Locate the cell with the specified text and output its [x, y] center coordinate. 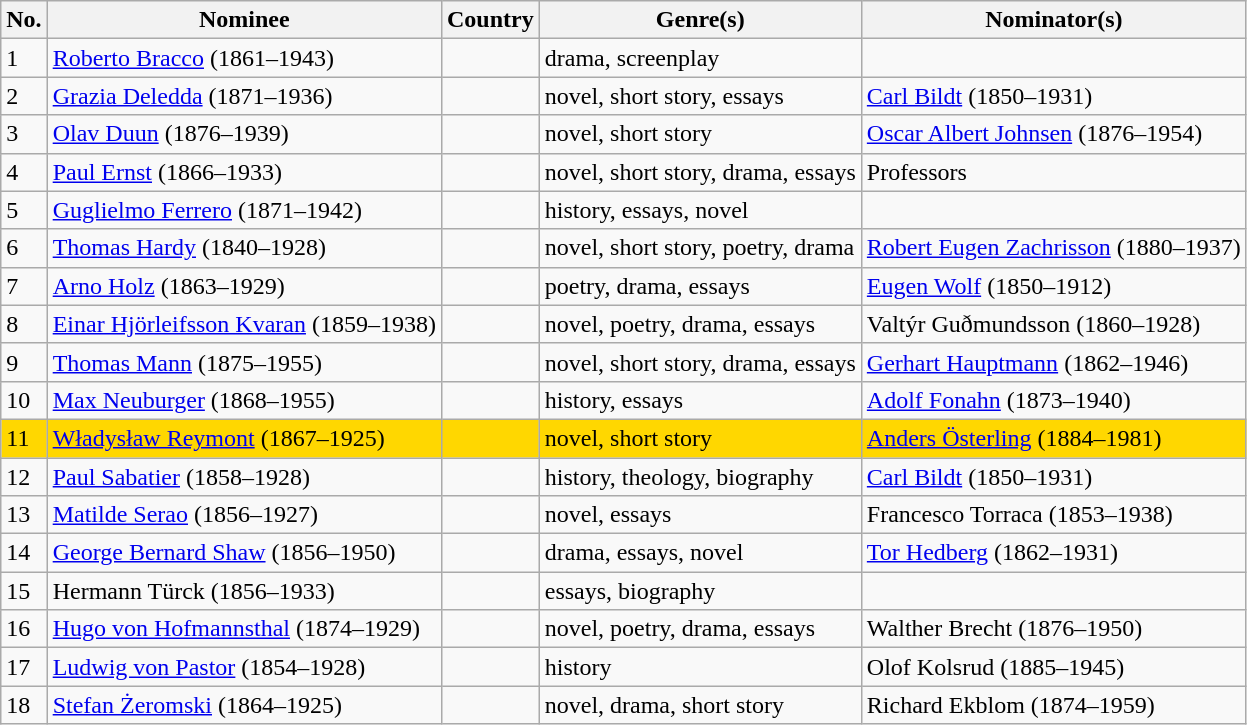
Arno Holz (1863–1929) [244, 286]
Francesco Torraca (1853–1938) [1054, 515]
Robert Eugen Zachrisson (1880–1937) [1054, 248]
novel, essays [700, 515]
novel, drama, short story [700, 705]
7 [24, 286]
history, essays [700, 400]
Stefan Żeromski (1864–1925) [244, 705]
Thomas Mann (1875–1955) [244, 362]
18 [24, 705]
Max Neuburger (1868–1955) [244, 400]
Hermann Türck (1856–1933) [244, 591]
Paul Ernst (1866–1933) [244, 172]
11 [24, 438]
Roberto Bracco (1861–1943) [244, 58]
Grazia Deledda (1871–1936) [244, 96]
16 [24, 629]
history, essays, novel [700, 210]
Władysław Reymont (1867–1925) [244, 438]
Genre(s) [700, 20]
13 [24, 515]
Country [490, 20]
Hugo von Hofmannsthal (1874–1929) [244, 629]
No. [24, 20]
Nominator(s) [1054, 20]
12 [24, 477]
novel, short story, poetry, drama [700, 248]
Matilde Serao (1856–1927) [244, 515]
1 [24, 58]
George Bernard Shaw (1856–1950) [244, 553]
Einar Hjörleifsson Kvaran (1859–1938) [244, 324]
6 [24, 248]
drama, screenplay [700, 58]
Eugen Wolf (1850–1912) [1054, 286]
Oscar Albert Johnsen (1876–1954) [1054, 134]
Adolf Fonahn (1873–1940) [1054, 400]
Olof Kolsrud (1885–1945) [1054, 667]
15 [24, 591]
Gerhart Hauptmann (1862–1946) [1054, 362]
Anders Österling (1884–1981) [1054, 438]
Nominee [244, 20]
8 [24, 324]
Guglielmo Ferrero (1871–1942) [244, 210]
3 [24, 134]
Professors [1054, 172]
poetry, drama, essays [700, 286]
Valtýr Guðmundsson (1860–1928) [1054, 324]
4 [24, 172]
17 [24, 667]
Tor Hedberg (1862–1931) [1054, 553]
Paul Sabatier (1858–1928) [244, 477]
14 [24, 553]
Ludwig von Pastor (1854–1928) [244, 667]
5 [24, 210]
9 [24, 362]
Walther Brecht (1876–1950) [1054, 629]
Olav Duun (1876–1939) [244, 134]
novel, short story, essays [700, 96]
Richard Ekblom (1874–1959) [1054, 705]
Thomas Hardy (1840–1928) [244, 248]
history, theology, biography [700, 477]
essays, biography [700, 591]
history [700, 667]
10 [24, 400]
drama, essays, novel [700, 553]
2 [24, 96]
